Search for the cell housing the specified text and yield its (x, y) center coordinate. 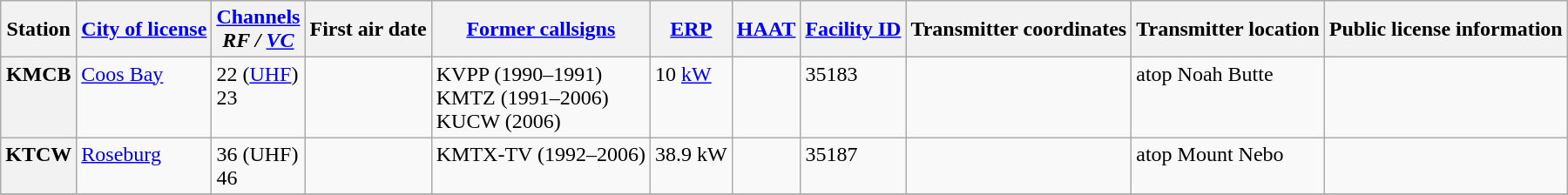
atop Noah Butte (1228, 97)
Public license information (1446, 30)
ERP (692, 30)
HAAT (767, 30)
38.9 kW (692, 165)
Facility ID (854, 30)
KMTX-TV (1992–2006) (540, 165)
Transmitter coordinates (1019, 30)
36 (UHF)46 (258, 165)
KMCB (38, 97)
City of license (145, 30)
Transmitter location (1228, 30)
First air date (368, 30)
Coos Bay (145, 97)
ChannelsRF / VC (258, 30)
KVPP (1990–1991)KMTZ (1991–2006)KUCW (2006) (540, 97)
10 kW (692, 97)
atop Mount Nebo (1228, 165)
22 (UHF)23 (258, 97)
35187 (854, 165)
KTCW (38, 165)
Former callsigns (540, 30)
35183 (854, 97)
Station (38, 30)
Roseburg (145, 165)
